Capture the cell that displays the provided text and extract its (x, y) central coordinate. 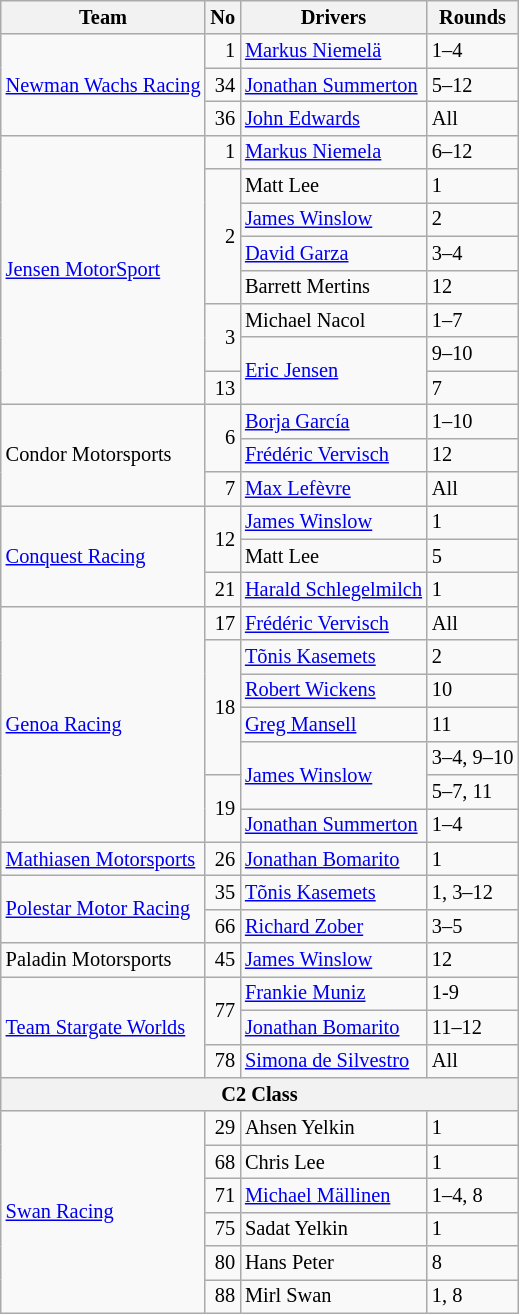
Richard Zober (334, 926)
Conquest Racing (104, 556)
John Edwards (334, 118)
Markus Niemelä (334, 51)
Genoa Racing (104, 724)
68 (222, 1162)
1, 8 (472, 1296)
6–12 (472, 152)
1-9 (472, 993)
9–10 (472, 354)
Swan Racing (104, 1212)
Robert Wickens (334, 690)
Frankie Muniz (334, 993)
75 (222, 1229)
8 (472, 1263)
Michael Mällinen (334, 1195)
1–4, 8 (472, 1195)
34 (222, 85)
Mirl Swan (334, 1296)
77 (222, 1010)
Hans Peter (334, 1263)
35 (222, 892)
Barrett Mertins (334, 287)
Mathiasen Motorsports (104, 859)
C2 Class (260, 1094)
Newman Wachs Racing (104, 84)
Borja García (334, 421)
Polestar Motor Racing (104, 908)
88 (222, 1296)
Max Lefèvre (334, 489)
29 (222, 1128)
5–7, 11 (472, 791)
1–7 (472, 320)
66 (222, 926)
Team Stargate Worlds (104, 1026)
26 (222, 859)
11 (472, 724)
3–4 (472, 253)
1, 3–12 (472, 892)
Simona de Silvestro (334, 1061)
5 (472, 556)
13 (222, 388)
21 (222, 589)
71 (222, 1195)
Drivers (334, 17)
18 (222, 708)
11–12 (472, 1027)
Chris Lee (334, 1162)
5–12 (472, 85)
80 (222, 1263)
3–4, 9–10 (472, 758)
78 (222, 1061)
6 (222, 438)
Condor Motorsports (104, 454)
Greg Mansell (334, 724)
Rounds (472, 17)
Michael Nacol (334, 320)
3–5 (472, 926)
3 (222, 336)
Harald Schlegelmilch (334, 589)
David Garza (334, 253)
Eric Jensen (334, 370)
36 (222, 118)
17 (222, 623)
1–10 (472, 421)
Sadat Yelkin (334, 1229)
Team (104, 17)
45 (222, 960)
19 (222, 808)
Ahsen Yelkin (334, 1128)
10 (472, 690)
Markus Niemela (334, 152)
Jensen MotorSport (104, 270)
Paladin Motorsports (104, 960)
No (222, 17)
